Find where the given text appears and provide that cell's center as [X, Y] coordinate. 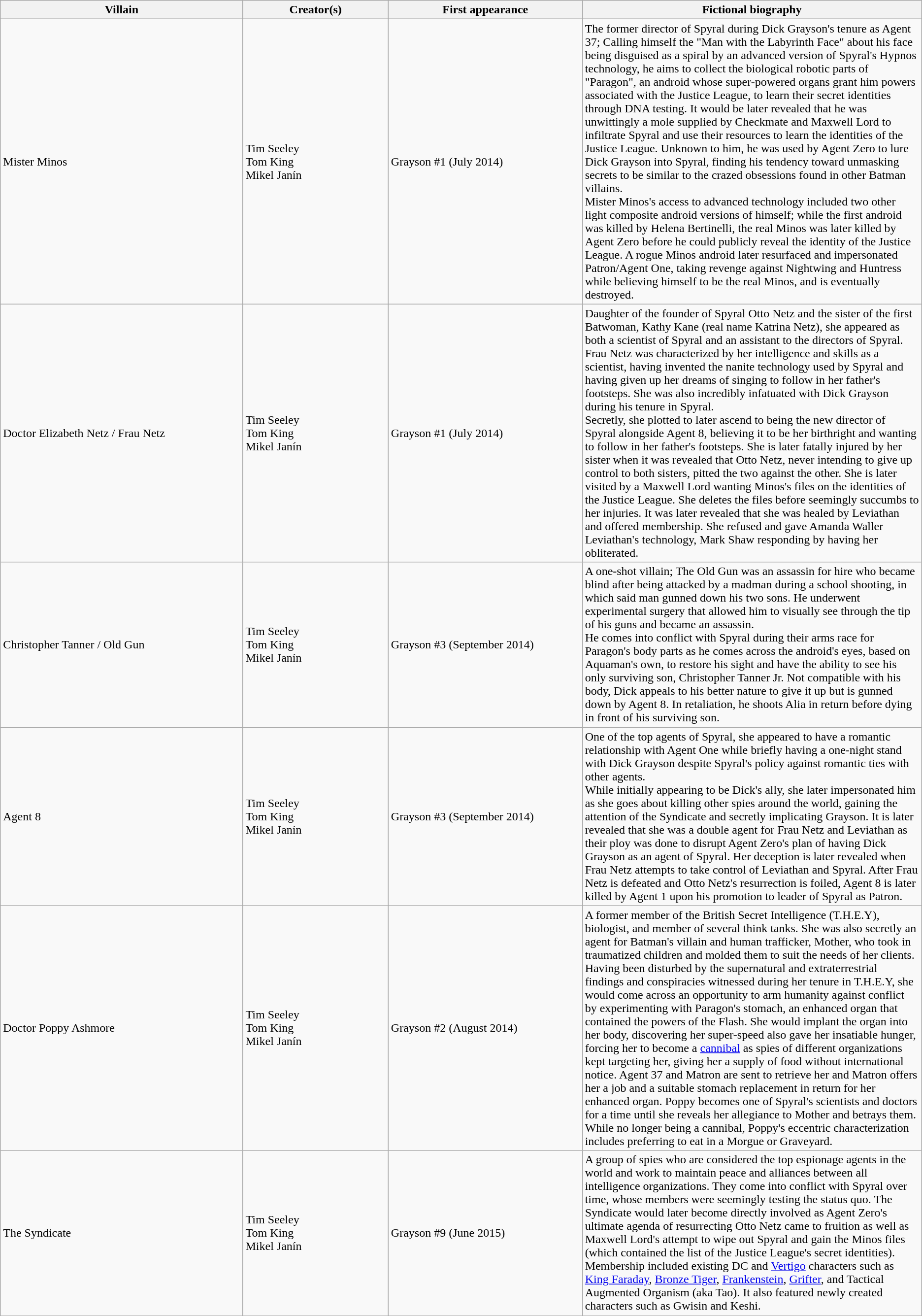
Doctor Elizabeth Netz / Frau Netz [122, 433]
The Syndicate [122, 1233]
First appearance [485, 10]
Creator(s) [315, 10]
Agent 8 [122, 816]
Villain [122, 10]
Mister Minos [122, 162]
Fictional biography [752, 10]
Doctor Poppy Ashmore [122, 1028]
Grayson #2 (August 2014) [485, 1028]
Christopher Tanner / Old Gun [122, 644]
Grayson #9 (June 2015) [485, 1233]
